Search for the cell housing the specified text and yield its (X, Y) center coordinate. 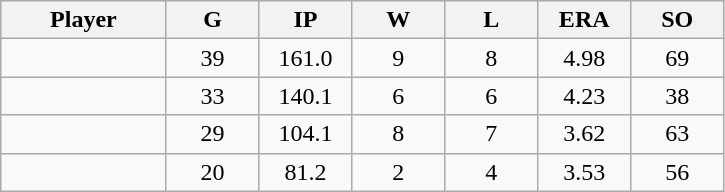
38 (678, 96)
ERA (584, 20)
20 (212, 172)
63 (678, 134)
4.23 (584, 96)
39 (212, 58)
4.98 (584, 58)
140.1 (306, 96)
G (212, 20)
W (398, 20)
4 (492, 172)
161.0 (306, 58)
Player (84, 20)
L (492, 20)
81.2 (306, 172)
7 (492, 134)
SO (678, 20)
2 (398, 172)
69 (678, 58)
56 (678, 172)
33 (212, 96)
9 (398, 58)
3.53 (584, 172)
29 (212, 134)
3.62 (584, 134)
104.1 (306, 134)
IP (306, 20)
